Find where the given text appears and provide that cell's center as [X, Y] coordinate. 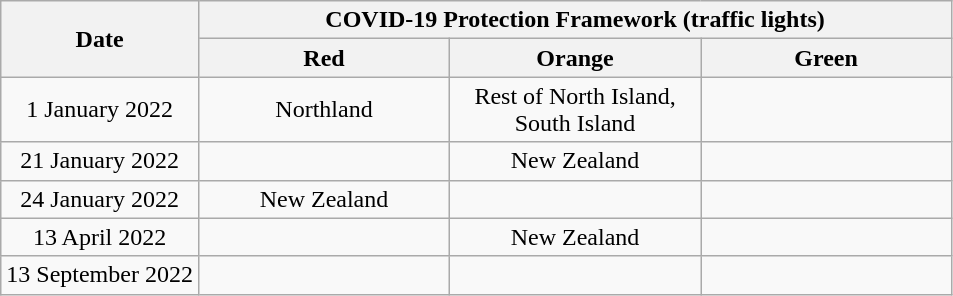
Northland [324, 110]
Red [324, 58]
24 January 2022 [100, 199]
21 January 2022 [100, 161]
13 April 2022 [100, 237]
COVID-19 Protection Framework (traffic lights) [574, 20]
13 September 2022 [100, 275]
Orange [576, 58]
1 January 2022 [100, 110]
Green [826, 58]
Rest of North Island, South Island [576, 110]
Date [100, 39]
